Capture the cell that displays the provided text and extract its (X, Y) central coordinate. 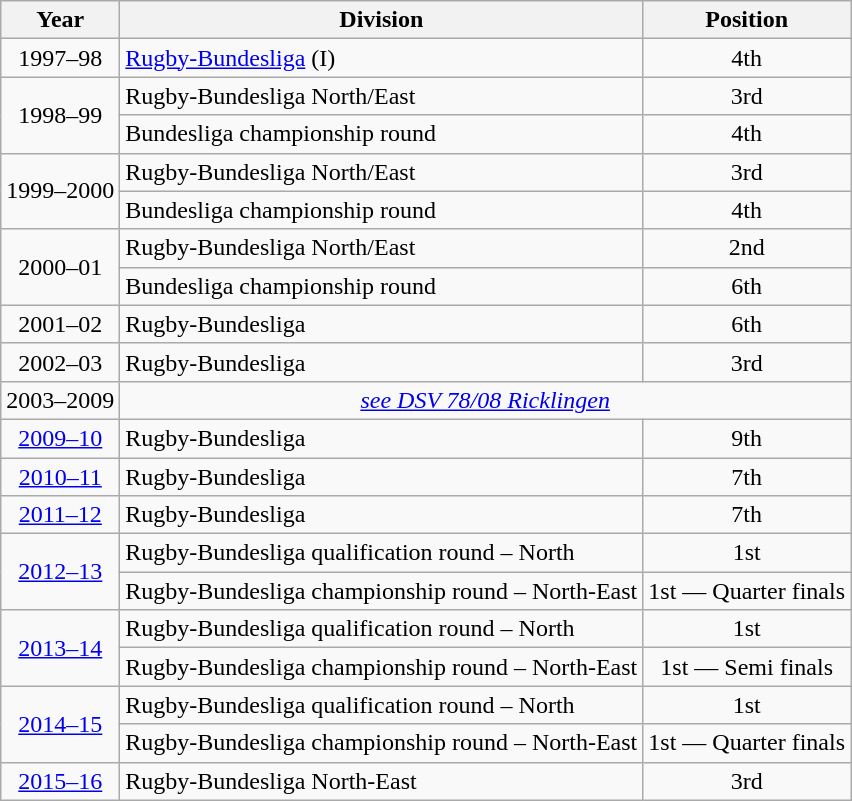
Year (60, 20)
1st — Semi finals (747, 667)
2015–16 (60, 781)
Rugby-Bundesliga North-East (382, 781)
9th (747, 438)
Position (747, 20)
1999–2000 (60, 191)
2011–12 (60, 515)
see DSV 78/08 Ricklingen (486, 400)
2002–03 (60, 362)
2014–15 (60, 724)
1998–99 (60, 115)
2nd (747, 248)
Rugby-Bundesliga (I) (382, 58)
1997–98 (60, 58)
2013–14 (60, 648)
2001–02 (60, 324)
2000–01 (60, 267)
2012–13 (60, 572)
2003–2009 (60, 400)
Division (382, 20)
2009–10 (60, 438)
2010–11 (60, 477)
